Extract the (x, y) coordinate from the center of the cell holding the provided text.  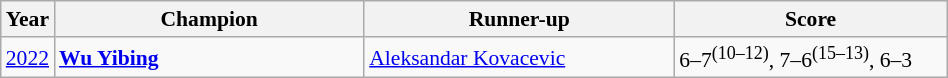
Runner-up (519, 19)
6–7(10–12), 7–6(15–13), 6–3 (810, 58)
Wu Yibing (209, 58)
Aleksandar Kovacevic (519, 58)
Champion (209, 19)
Score (810, 19)
Year (28, 19)
2022 (28, 58)
